From the cell containing the given text, extract its center point as [X, Y] coordinate. 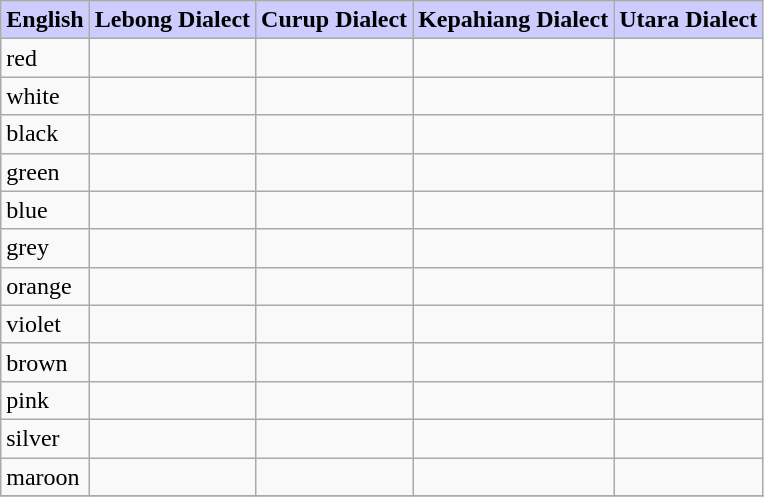
blue [45, 210]
Utara Dialect [688, 20]
pink [45, 400]
black [45, 134]
Lebong Dialect [172, 20]
Curup Dialect [334, 20]
English [45, 20]
green [45, 172]
silver [45, 438]
white [45, 96]
maroon [45, 477]
grey [45, 248]
red [45, 58]
orange [45, 286]
Kepahiang Dialect [514, 20]
brown [45, 362]
violet [45, 324]
